Scan for the cell matching the given text and deliver its [x, y] coordinate at center. 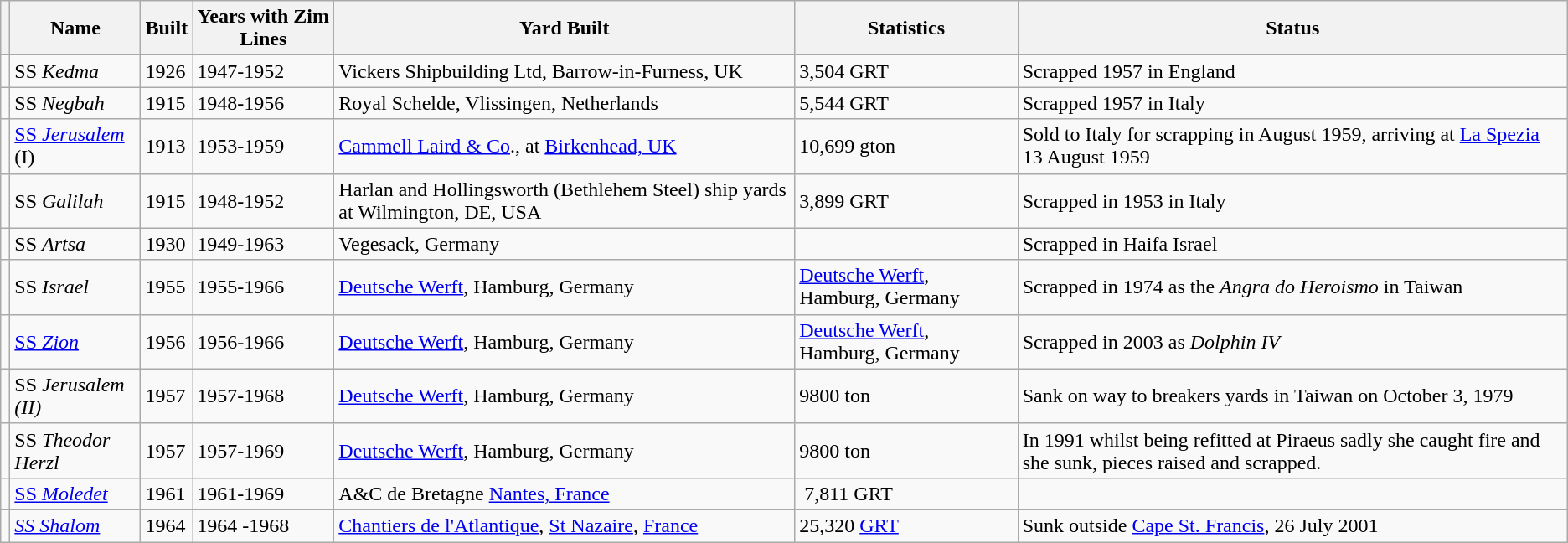
Chantiers de l'Atlantique, St Nazaire, France [565, 525]
Scrapped in Haifa Israel [1292, 244]
1964 [167, 525]
Vickers Shipbuilding Ltd, Barrow-in-Furness, UK [565, 71]
1957-1969 [263, 451]
1956-1966 [263, 342]
1926 [167, 71]
1948-1956 [263, 103]
3,504 GRT [906, 71]
Scrapped 1957 in Italy [1292, 103]
Sold to Italy for scrapping in August 1959, arriving at La Spezia 13 August 1959 [1292, 146]
1930 [167, 244]
Status [1292, 28]
1947-1952 [263, 71]
Sank on way to breakers yards in Taiwan on October 3, 1979 [1292, 396]
SS Moledet [75, 494]
1955-1966 [263, 287]
SS Shalom [75, 525]
10,699 gton [906, 146]
In 1991 whilst being refitted at Piraeus sadly she caught fire and she sunk, pieces raised and scrapped. [1292, 451]
Name [75, 28]
Years with Zim Lines [263, 28]
Scrapped in 2003 as Dolphin IV [1292, 342]
SS Kedma [75, 71]
1953-1959 [263, 146]
A&C de Bretagne Nantes, France [565, 494]
Statistics [906, 28]
SS Negbah [75, 103]
1948-1952 [263, 201]
1957-1968 [263, 396]
Scrapped 1957 in England [1292, 71]
7,811 GRT [906, 494]
Royal Schelde, Vlissingen, Netherlands [565, 103]
SS Jerusalem (I) [75, 146]
1955 [167, 287]
Sunk outside Cape St. Francis, 26 July 2001 [1292, 525]
Scrapped in 1953 in Italy [1292, 201]
SS Galilah [75, 201]
Vegesack, Germany [565, 244]
Cammell Laird & Co., at Birkenhead, UK [565, 146]
SS Zion [75, 342]
1956 [167, 342]
1961-1969 [263, 494]
1949-1963 [263, 244]
SS Israel [75, 287]
Scrapped in 1974 as the Angra do Heroismo in Taiwan [1292, 287]
Yard Built [565, 28]
SS Theodor Herzl [75, 451]
Harlan and Hollingsworth (Bethlehem Steel) ship yards at Wilmington, DE, USA [565, 201]
5,544 GRT [906, 103]
SS Jerusalem (II) [75, 396]
1961 [167, 494]
SS Artsa [75, 244]
25,320 GRT [906, 525]
1913 [167, 146]
Built [167, 28]
3,899 GRT [906, 201]
1964 -1968 [263, 525]
